Return the [X, Y] coordinate for the center point of the cell that contains the specified text.  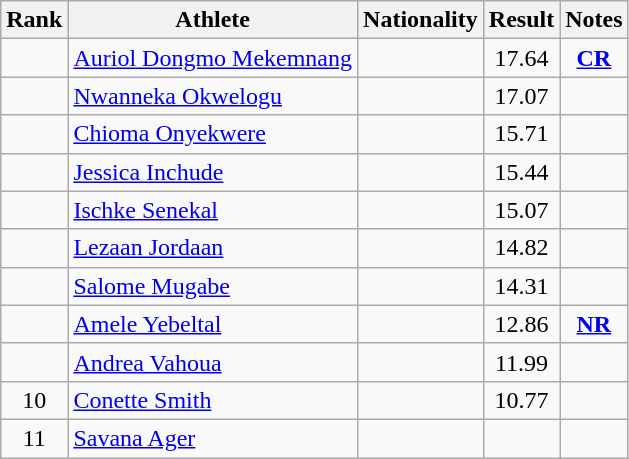
NR [594, 324]
Amele Yebeltal [213, 324]
Jessica Inchude [213, 172]
17.07 [521, 96]
Rank [34, 20]
Auriol Dongmo Mekemnang [213, 58]
12.86 [521, 324]
Savana Ager [213, 438]
10.77 [521, 400]
15.71 [521, 134]
11 [34, 438]
Andrea Vahoua [213, 362]
17.64 [521, 58]
Lezaan Jordaan [213, 248]
14.82 [521, 248]
Athlete [213, 20]
CR [594, 58]
10 [34, 400]
Conette Smith [213, 400]
Nwanneka Okwelogu [213, 96]
Result [521, 20]
11.99 [521, 362]
15.44 [521, 172]
Salome Mugabe [213, 286]
Ischke Senekal [213, 210]
15.07 [521, 210]
Notes [594, 20]
Nationality [421, 20]
14.31 [521, 286]
Chioma Onyekwere [213, 134]
